For the text-containing cell, return its midpoint in (x, y) coordinate format. 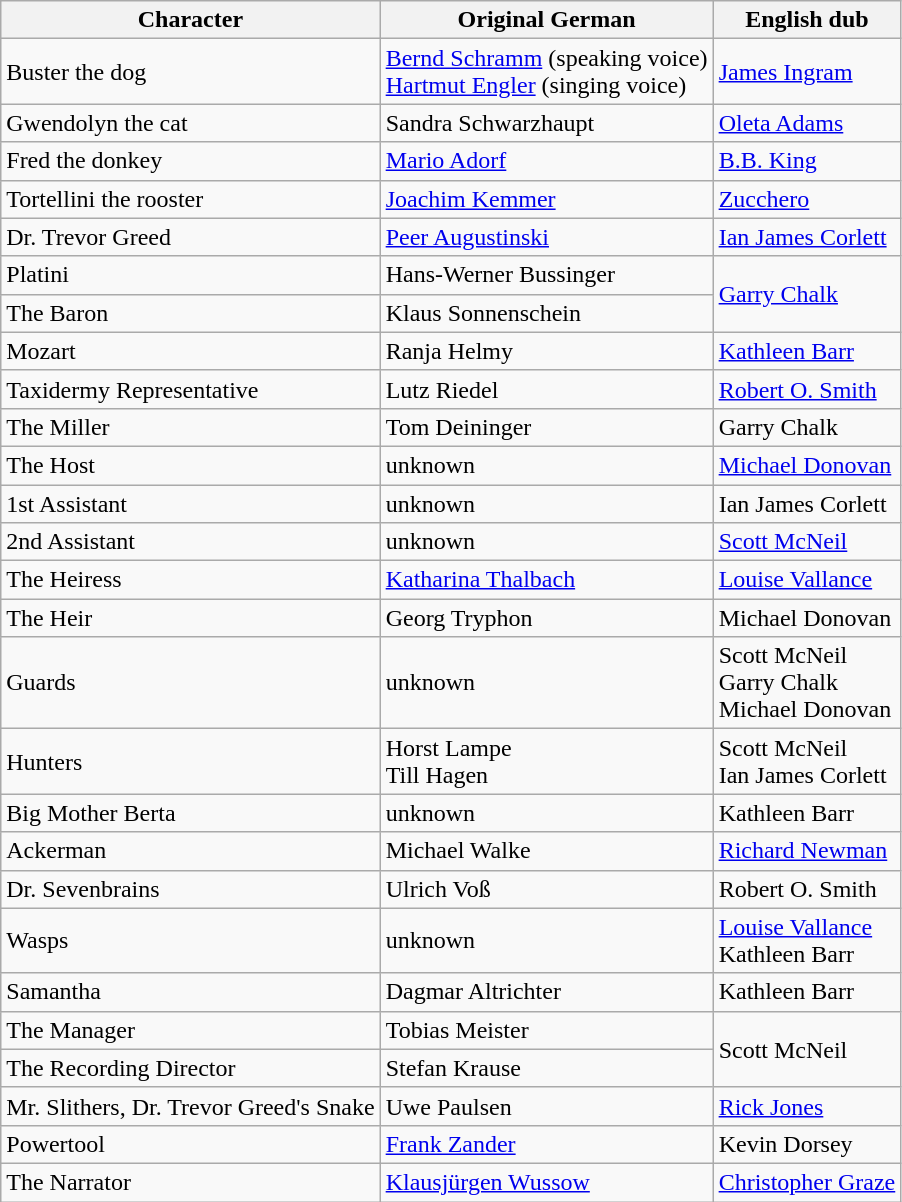
Guards (190, 683)
Stefan Krause (546, 1068)
Scott McNeilIan James Corlett (807, 762)
Horst LampeTill Hagen (546, 762)
Katharina Thalbach (546, 580)
Taxidermy Representative (190, 389)
Mozart (190, 351)
2nd Assistant (190, 542)
The Heiress (190, 580)
Tortellini the rooster (190, 199)
Richard Newman (807, 851)
Fred the donkey (190, 161)
1st Assistant (190, 503)
The Heir (190, 618)
Mr. Slithers, Dr. Trevor Greed's Snake (190, 1106)
Lutz Riedel (546, 389)
Buster the dog (190, 72)
Wasps (190, 940)
Mario Adorf (546, 161)
Ranja Helmy (546, 351)
Zucchero (807, 199)
Gwendolyn the cat (190, 123)
Big Mother Berta (190, 813)
Ackerman (190, 851)
Michael Walke (546, 851)
Dr. Sevenbrains (190, 889)
Klaus Sonnenschein (546, 313)
Rick Jones (807, 1106)
B.B. King (807, 161)
English dub (807, 20)
The Baron (190, 313)
Tobias Meister (546, 1030)
Joachim Kemmer (546, 199)
Hunters (190, 762)
Powertool (190, 1144)
The Recording Director (190, 1068)
The Miller (190, 427)
Sandra Schwarzhaupt (546, 123)
Ulrich Voß (546, 889)
Tom Deininger (546, 427)
Frank Zander (546, 1144)
Bernd Schramm (speaking voice) Hartmut Engler (singing voice) (546, 72)
Louise VallanceKathleen Barr (807, 940)
Dagmar Altrichter (546, 992)
Character (190, 20)
Peer Augustinski (546, 237)
Platini (190, 275)
The Host (190, 465)
Klausjürgen Wussow (546, 1182)
The Narrator (190, 1182)
James Ingram (807, 72)
Uwe Paulsen (546, 1106)
Louise Vallance (807, 580)
Oleta Adams (807, 123)
Dr. Trevor Greed (190, 237)
Christopher Graze (807, 1182)
Original German (546, 20)
Scott McNeilGarry ChalkMichael Donovan (807, 683)
The Manager (190, 1030)
Samantha (190, 992)
Hans-Werner Bussinger (546, 275)
Georg Tryphon (546, 618)
Kevin Dorsey (807, 1144)
